Extract the [x, y] coordinate from the center of the cell holding the provided text.  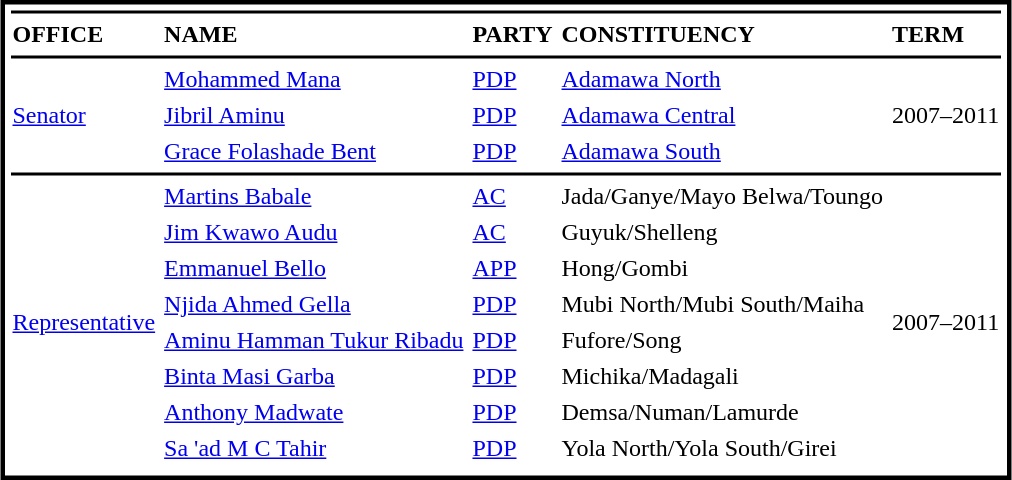
Martins Babale [314, 197]
Anthony Madwate [314, 413]
TERM [946, 35]
Grace Folashade Bent [314, 151]
Demsa/Numan/Lamurde [722, 413]
APP [512, 269]
Njida Ahmed Gella [314, 305]
Jim Kwawo Audu [314, 233]
Michika/Madagali [722, 377]
Emmanuel Bello [314, 269]
OFFICE [84, 35]
NAME [314, 35]
Senator [84, 115]
Adamawa South [722, 151]
Mubi North/Mubi South/Maiha [722, 305]
Yola North/Yola South/Girei [722, 449]
Representative [84, 323]
Adamawa North [722, 79]
Binta Masi Garba [314, 377]
Guyuk/Shelleng [722, 233]
Adamawa Central [722, 115]
Aminu Hamman Tukur Ribadu [314, 341]
Jada/Ganye/Mayo Belwa/Toungo [722, 197]
Sa 'ad M C Tahir [314, 449]
CONSTITUENCY [722, 35]
Hong/Gombi [722, 269]
Jibril Aminu [314, 115]
PARTY [512, 35]
Mohammed Mana [314, 79]
Fufore/Song [722, 341]
